Return (X, Y) of the center of cell containing provided text 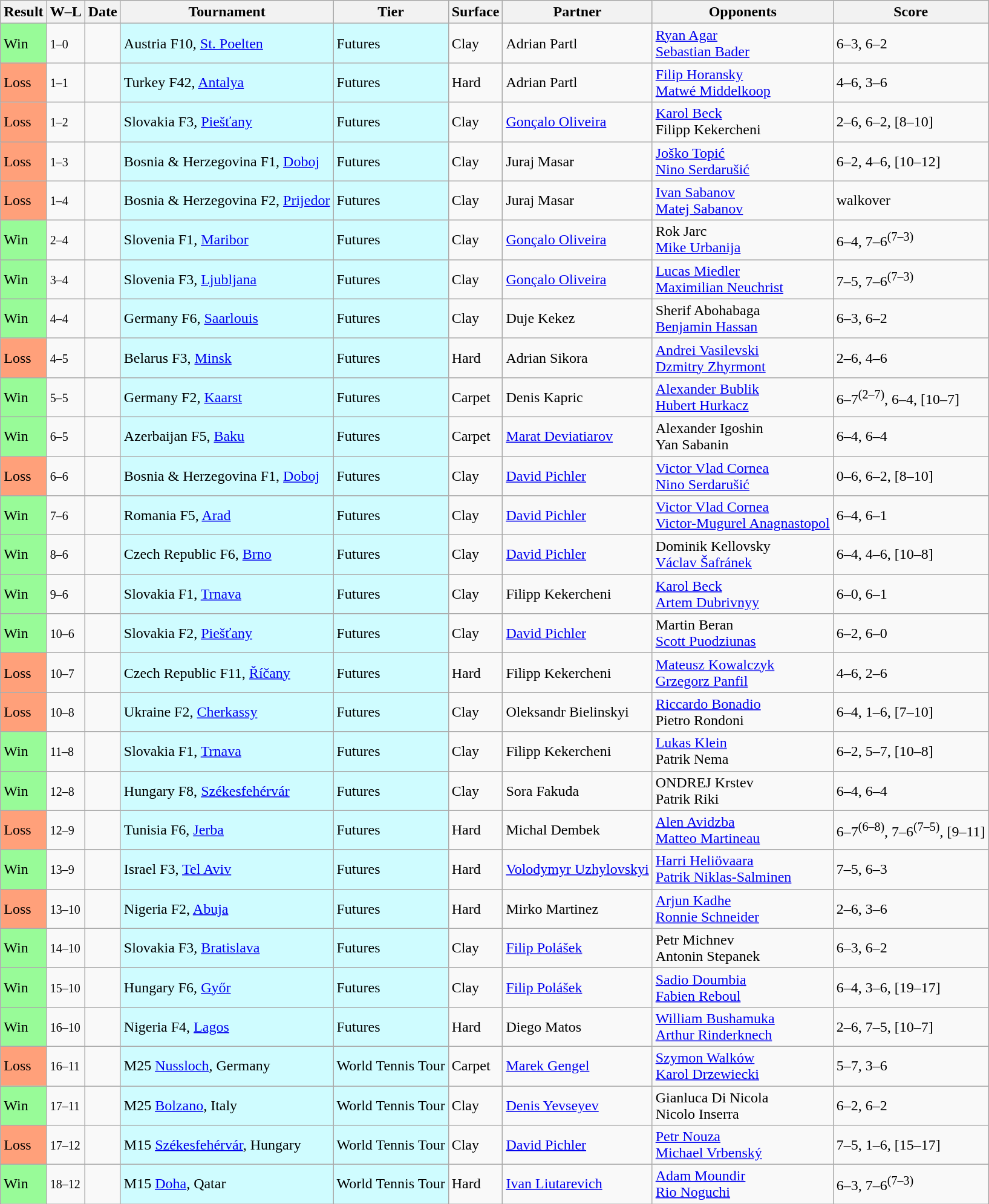
Romania F5, Arad (227, 515)
Hungary F8, Székesfehérvár (227, 791)
Joško Topić Nino Serdarušić (743, 161)
2–6, 4–6 (911, 358)
13–9 (65, 870)
M25 Bolzano, Italy (227, 1105)
Czech Republic F11, Říčany (227, 672)
18–12 (65, 1184)
Sora Fakuda (577, 791)
Adam Moundir Rio Noguchi (743, 1184)
6–5 (65, 437)
Alen Avidzba Matteo Martineau (743, 830)
W–L (65, 12)
0–6, 6–2, [8–10] (911, 475)
Ukraine F2, Cherkassy (227, 712)
7–5, 1–6, [15–17] (911, 1145)
Filip Horansky Matwé Middelkoop (743, 82)
16–10 (65, 1027)
1–0 (65, 44)
Arjun Kadhe Ronnie Schneider (743, 908)
10–7 (65, 672)
15–10 (65, 987)
Harri Heliövaara Patrik Niklas-Salminen (743, 870)
4–6, 3–6 (911, 82)
Date (103, 12)
Oleksandr Bielinskyi (577, 712)
Gianluca Di Nicola Nicolo Inserra (743, 1105)
6–2, 4–6, [10–12] (911, 161)
6–2, 5–7, [10–8] (911, 751)
Marat Deviatiarov (577, 437)
6–4, 6–1 (911, 515)
Nigeria F4, Lagos (227, 1027)
6–7(6–8), 7–6(7–5), [9–11] (911, 830)
Petr Michnev Antonin Stepanek (743, 948)
Rok Jarc Mike Urbanija (743, 239)
walkover (911, 201)
17–11 (65, 1105)
Opponents (743, 12)
1–2 (65, 122)
Alexander Bublik Hubert Hurkacz (743, 397)
Slovakia F2, Piešťany (227, 634)
M25 Nussloch, Germany (227, 1066)
5–5 (65, 397)
Sadio Doumbia Fabien Reboul (743, 987)
6–4, 3–6, [19–17] (911, 987)
Lukas Klein Patrik Nema (743, 751)
M15 Székesfehérvár, Hungary (227, 1145)
Turkey F42, Antalya (227, 82)
2–4 (65, 239)
Alexander Igoshin Yan Sabanin (743, 437)
Andrei Vasilevski Dzmitry Zhyrmont (743, 358)
2–6, 7–5, [10–7] (911, 1027)
Slovakia F3, Bratislava (227, 948)
Mateusz Kowalczyk Grzegorz Panfil (743, 672)
Partner (577, 12)
Petr Nouza Michael Vrbenský (743, 1145)
1–4 (65, 201)
6–2, 6–0 (911, 634)
Szymon Walków Karol Drzewiecki (743, 1066)
6–4, 1–6, [7–10] (911, 712)
Germany F2, Kaarst (227, 397)
Slovenia F1, Maribor (227, 239)
13–10 (65, 908)
4–5 (65, 358)
Ryan Agar Sebastian Bader (743, 44)
Riccardo Bonadio Pietro Rondoni (743, 712)
7–5, 7–6(7–3) (911, 279)
6–0, 6–1 (911, 594)
Slovakia F3, Piešťany (227, 122)
Surface (475, 12)
Germany F6, Saarlouis (227, 318)
7–5, 6–3 (911, 870)
Tunisia F6, Jerba (227, 830)
6–6 (65, 475)
ONDREJ Krstev Patrik Riki (743, 791)
5–7, 3–6 (911, 1066)
Karol Beck Filipp Kekercheni (743, 122)
Belarus F3, Minsk (227, 358)
Result (24, 12)
2–6, 6–2, [8–10] (911, 122)
Victor Vlad Cornea Victor-Mugurel Anagnastopol (743, 515)
Bosnia & Herzegovina F2, Prijedor (227, 201)
14–10 (65, 948)
Victor Vlad Cornea Nino Serdarušić (743, 475)
17–12 (65, 1145)
Denis Yevseyev (577, 1105)
Mirko Martinez (577, 908)
Azerbaijan F5, Baku (227, 437)
6–4, 7–6(7–3) (911, 239)
Karol Beck Artem Dubrivnyy (743, 594)
7–6 (65, 515)
William Bushamuka Arthur Rinderknech (743, 1027)
6–3, 7–6(7–3) (911, 1184)
3–4 (65, 279)
Martin Beran Scott Puodziunas (743, 634)
4–6, 2–6 (911, 672)
9–6 (65, 594)
Tournament (227, 12)
Hungary F6, Győr (227, 987)
12–9 (65, 830)
Adrian Sikora (577, 358)
2–6, 3–6 (911, 908)
Czech Republic F6, Brno (227, 555)
1–1 (65, 82)
16–11 (65, 1066)
Volodymyr Uzhylovskyi (577, 870)
11–8 (65, 751)
Score (911, 12)
Sherif Abohabaga Benjamin Hassan (743, 318)
Nigeria F2, Abuja (227, 908)
Ivan Liutarevich (577, 1184)
M15 Doha, Qatar (227, 1184)
1–3 (65, 161)
Duje Kekez (577, 318)
Michal Dembek (577, 830)
Marek Gengel (577, 1066)
6–2, 6–2 (911, 1105)
10–8 (65, 712)
10–6 (65, 634)
Denis Kapric (577, 397)
6–7(2–7), 6–4, [10–7] (911, 397)
Ivan Sabanov Matej Sabanov (743, 201)
12–8 (65, 791)
Austria F10, St. Poelten (227, 44)
Diego Matos (577, 1027)
8–6 (65, 555)
Lucas Miedler Maximilian Neuchrist (743, 279)
Israel F3, Tel Aviv (227, 870)
Dominik Kellovsky Václav Šafránek (743, 555)
Tier (391, 12)
6–4, 4–6, [10–8] (911, 555)
4–4 (65, 318)
Slovenia F3, Ljubljana (227, 279)
